Find where the given text appears and provide that cell's center as (x, y) coordinate. 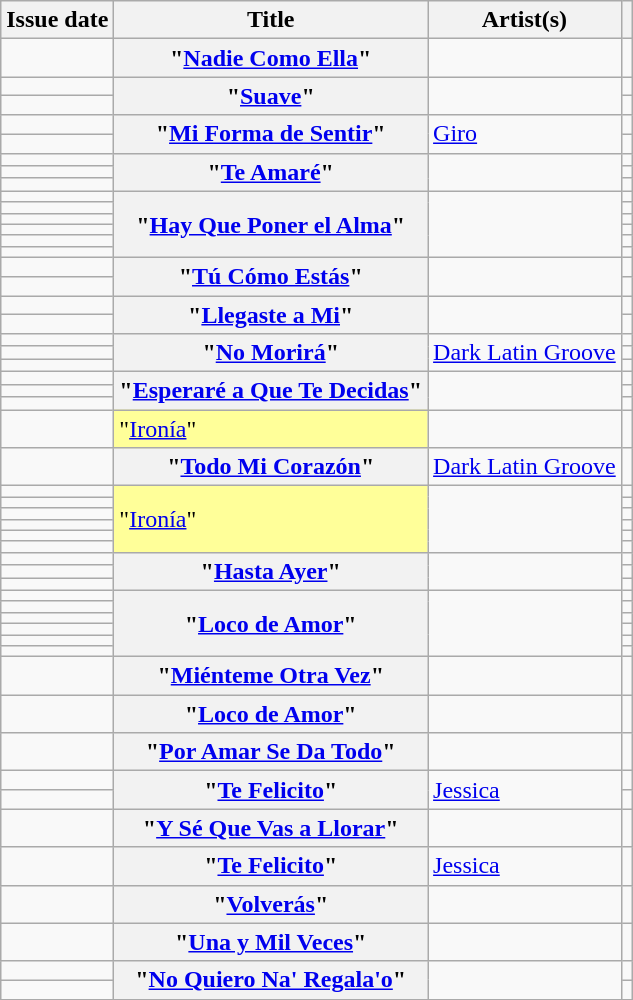
Issue date (58, 20)
"Hasta Ayer" (271, 571)
Giro (525, 134)
"Tú Cómo Estás" (271, 276)
"Miénteme Otra Vez" (271, 676)
"Una y Mil Veces" (271, 942)
Title (271, 20)
"Y Sé Que Vas a Llorar" (271, 828)
"Todo Mi Corazón" (271, 467)
"Hay Que Poner el Alma" (271, 224)
"Esperaré a Que Te Decidas" (271, 391)
"Te Amaré" (271, 172)
"No Quiero Na' Regala'o" (271, 980)
Artist(s) (525, 20)
"Mi Forma de Sentir" (271, 134)
"Llegaste a Mi" (271, 315)
"No Morirá" (271, 353)
"Volverás" (271, 904)
"Por Amar Se Da Todo" (271, 752)
"Nadie Como Ella" (271, 58)
"Suave" (271, 96)
